Find where the given text appears and provide that cell's center as (x, y) coordinate. 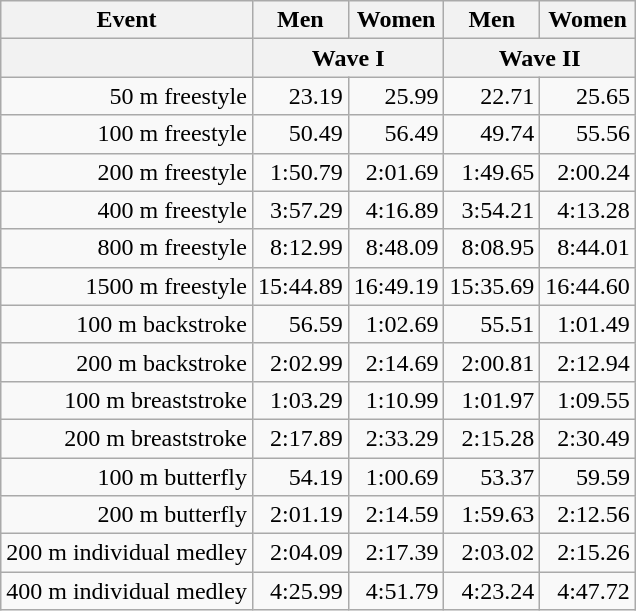
1:10.99 (396, 400)
2:30.49 (588, 438)
Event (127, 20)
1:01.49 (588, 324)
400 m freestyle (127, 210)
100 m butterfly (127, 477)
3:57.29 (300, 210)
1:02.69 (396, 324)
200 m butterfly (127, 515)
23.19 (300, 96)
1:00.69 (396, 477)
15:35.69 (492, 286)
3:54.21 (492, 210)
200 m breaststroke (127, 438)
2:14.69 (396, 362)
4:16.89 (396, 210)
1500 m freestyle (127, 286)
4:51.79 (396, 591)
4:25.99 (300, 591)
400 m individual medley (127, 591)
2:33.29 (396, 438)
4:23.24 (492, 591)
1:59.63 (492, 515)
2:17.39 (396, 553)
8:48.09 (396, 248)
2:02.99 (300, 362)
1:03.29 (300, 400)
55.51 (492, 324)
2:00.81 (492, 362)
2:00.24 (588, 172)
55.56 (588, 134)
2:12.56 (588, 515)
2:04.09 (300, 553)
2:14.59 (396, 515)
2:03.02 (492, 553)
56.49 (396, 134)
16:44.60 (588, 286)
25.65 (588, 96)
2:12.94 (588, 362)
200 m freestyle (127, 172)
2:17.89 (300, 438)
15:44.89 (300, 286)
1:50.79 (300, 172)
25.99 (396, 96)
8:12.99 (300, 248)
54.19 (300, 477)
8:08.95 (492, 248)
200 m backstroke (127, 362)
4:13.28 (588, 210)
100 m backstroke (127, 324)
100 m freestyle (127, 134)
50 m freestyle (127, 96)
50.49 (300, 134)
100 m breaststroke (127, 400)
800 m freestyle (127, 248)
1:09.55 (588, 400)
4:47.72 (588, 591)
56.59 (300, 324)
2:15.28 (492, 438)
53.37 (492, 477)
22.71 (492, 96)
49.74 (492, 134)
200 m individual medley (127, 553)
2:15.26 (588, 553)
2:01.69 (396, 172)
1:01.97 (492, 400)
16:49.19 (396, 286)
2:01.19 (300, 515)
1:49.65 (492, 172)
Wave I (348, 58)
8:44.01 (588, 248)
59.59 (588, 477)
Wave II (540, 58)
